Detect which cell encompasses the target text, then output its [X, Y] center coordinate. 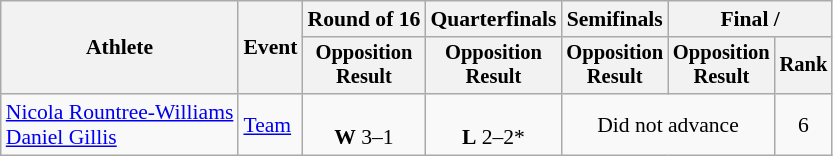
Rank [804, 66]
Nicola Rountree-WilliamsDaniel Gillis [120, 124]
6 [804, 124]
Semifinals [614, 19]
L 2–2* [493, 124]
Team [270, 124]
Athlete [120, 48]
Round of 16 [364, 19]
Final / [750, 19]
Did not advance [668, 124]
Event [270, 48]
W 3–1 [364, 124]
Quarterfinals [493, 19]
